Capture the cell that displays the provided text and extract its (X, Y) central coordinate. 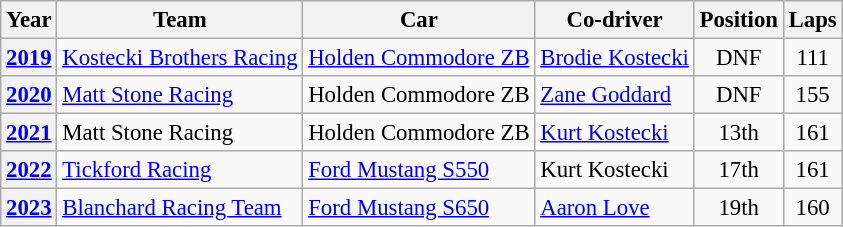
111 (812, 58)
2023 (29, 208)
Car (419, 20)
Co-driver (614, 20)
13th (738, 133)
160 (812, 208)
Kostecki Brothers Racing (180, 58)
Laps (812, 20)
Tickford Racing (180, 170)
17th (738, 170)
19th (738, 208)
Ford Mustang S550 (419, 170)
2019 (29, 58)
2020 (29, 95)
155 (812, 95)
Blanchard Racing Team (180, 208)
Zane Goddard (614, 95)
2021 (29, 133)
Team (180, 20)
Ford Mustang S650 (419, 208)
Aaron Love (614, 208)
Position (738, 20)
2022 (29, 170)
Brodie Kostecki (614, 58)
Year (29, 20)
